For the text-containing cell, return its midpoint in [x, y] coordinate format. 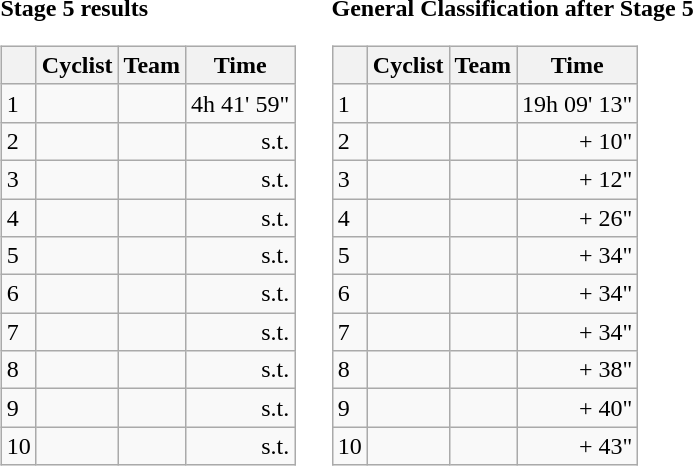
19h 09' 13" [578, 103]
+ 26" [578, 217]
+ 10" [578, 141]
+ 40" [578, 408]
+ 43" [578, 446]
+ 12" [578, 179]
4h 41' 59" [240, 103]
+ 38" [578, 370]
